Locate the cell with the specified text and output its [X, Y] center coordinate. 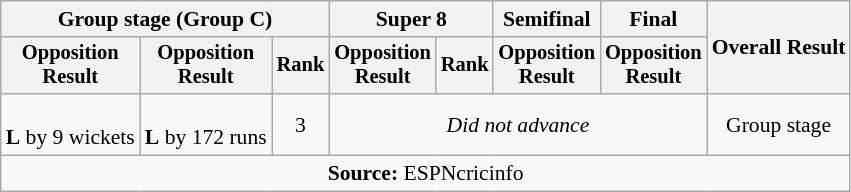
3 [301, 124]
Did not advance [518, 124]
Group stage [779, 124]
Group stage (Group C) [166, 19]
L by 9 wickets [70, 124]
L by 172 runs [206, 124]
Super 8 [411, 19]
Overall Result [779, 48]
Final [654, 19]
Source: ESPNcricinfo [426, 174]
Semifinal [546, 19]
